Identify which cell holds the provided text, then report its [x, y] central coordinate. 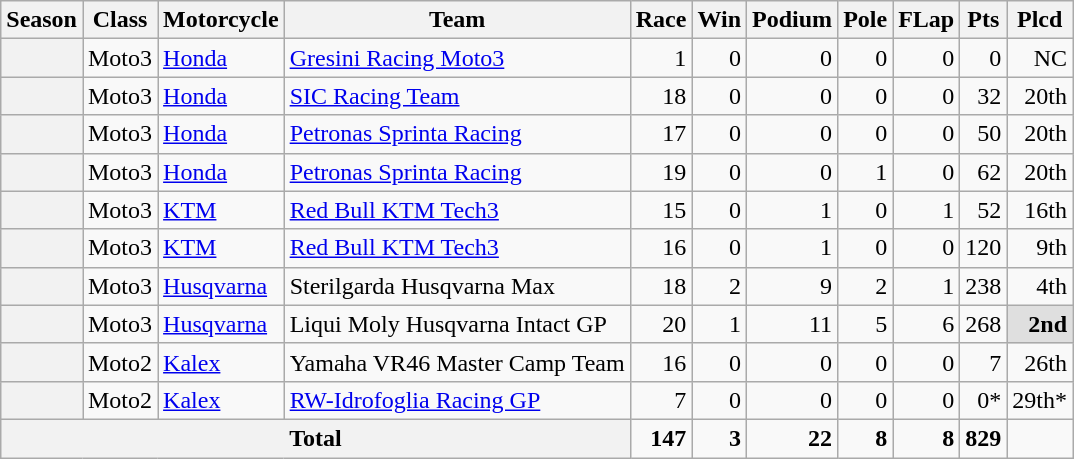
19 [661, 172]
Motorcycle [222, 20]
FLap [926, 20]
268 [984, 324]
120 [984, 248]
5 [866, 324]
829 [984, 438]
Pole [866, 20]
Class [120, 20]
Race [661, 20]
Liqui Moly Husqvarna Intact GP [457, 324]
RW-Idrofoglia Racing GP [457, 400]
26th [1040, 362]
238 [984, 286]
Yamaha VR46 Master Camp Team [457, 362]
15 [661, 210]
147 [661, 438]
Pts [984, 20]
16th [1040, 210]
Plcd [1040, 20]
Sterilgarda Husqvarna Max [457, 286]
9th [1040, 248]
29th* [1040, 400]
Podium [792, 20]
52 [984, 210]
32 [984, 96]
17 [661, 134]
Season [42, 20]
11 [792, 324]
4th [1040, 286]
6 [926, 324]
20 [661, 324]
2nd [1040, 324]
22 [792, 438]
SIC Racing Team [457, 96]
Total [316, 438]
50 [984, 134]
9 [792, 286]
Win [720, 20]
Gresini Racing Moto3 [457, 58]
NC [1040, 58]
3 [720, 438]
0* [984, 400]
Team [457, 20]
62 [984, 172]
